Return the (X, Y) coordinate for the center point of the cell that contains the specified text.  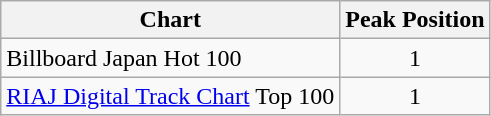
Chart (170, 20)
RIAJ Digital Track Chart Top 100 (170, 96)
Billboard Japan Hot 100 (170, 58)
Peak Position (415, 20)
